For the text-containing cell, return its midpoint in [x, y] coordinate format. 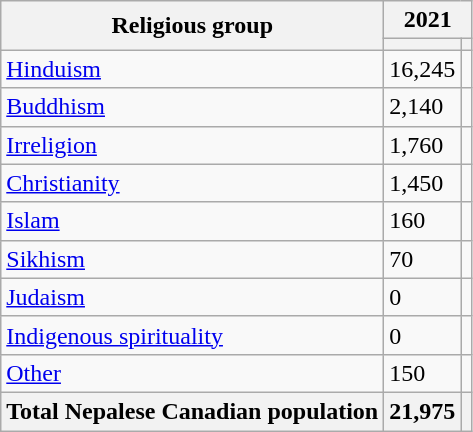
16,245 [422, 69]
70 [422, 259]
2021 [428, 20]
Buddhism [192, 107]
1,450 [422, 183]
Hinduism [192, 69]
Total Nepalese Canadian population [192, 411]
Islam [192, 221]
21,975 [422, 411]
Religious group [192, 26]
2,140 [422, 107]
160 [422, 221]
Other [192, 373]
Irreligion [192, 145]
150 [422, 373]
Judaism [192, 297]
Sikhism [192, 259]
Indigenous spirituality [192, 335]
1,760 [422, 145]
Christianity [192, 183]
